Find where the given text appears and provide that cell's center as [X, Y] coordinate. 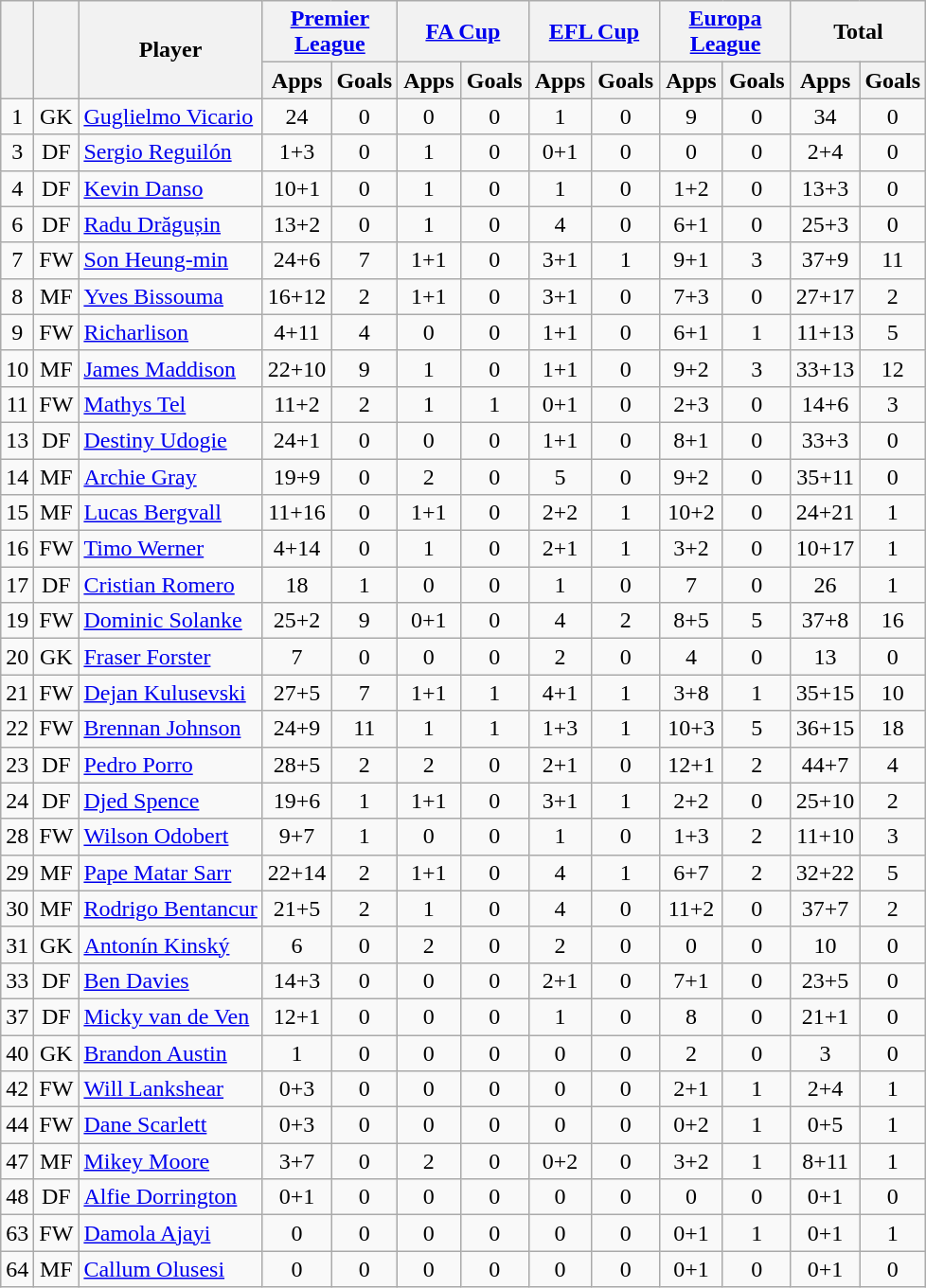
8+5 [691, 621]
Rodrigo Bentancur [170, 909]
7+1 [691, 980]
25+3 [826, 224]
21+1 [826, 1016]
36+15 [826, 729]
Brandon Austin [170, 1053]
9+7 [297, 837]
Yves Bissouma [170, 296]
10+3 [691, 729]
11+10 [826, 837]
8+11 [826, 1161]
4+14 [297, 549]
35+11 [826, 476]
23+5 [826, 980]
10+1 [297, 188]
25+2 [297, 621]
33+13 [826, 368]
1+2 [691, 188]
34 [826, 116]
35+15 [826, 693]
7+3 [691, 296]
44+7 [826, 765]
28+5 [297, 765]
23 [17, 765]
Total [858, 32]
Pape Matar Sarr [170, 873]
27+17 [826, 296]
33+3 [826, 440]
Ben Davies [170, 980]
4+11 [297, 332]
11+13 [826, 332]
Premier League [329, 32]
24+6 [297, 260]
3+7 [297, 1161]
Djed Spence [170, 801]
9+1 [691, 260]
42 [17, 1089]
21+5 [297, 909]
3+8 [691, 693]
Mathys Tel [170, 404]
44 [17, 1125]
37+9 [826, 260]
Destiny Udogie [170, 440]
Lucas Bergvall [170, 513]
Antonín Kinský [170, 944]
29 [17, 873]
0+5 [826, 1125]
Wilson Odobert [170, 837]
11+16 [297, 513]
Timo Werner [170, 549]
10+2 [691, 513]
27+5 [297, 693]
Guglielmo Vicario [170, 116]
20 [17, 657]
Callum Olusesi [170, 1269]
22+14 [297, 873]
13+3 [826, 188]
19+6 [297, 801]
26 [826, 585]
37+8 [826, 621]
Cristian Romero [170, 585]
6+7 [691, 873]
16+12 [297, 296]
Dane Scarlett [170, 1125]
Player [170, 49]
28 [17, 837]
Kevin Danso [170, 188]
14+6 [826, 404]
64 [17, 1269]
Fraser Forster [170, 657]
31 [17, 944]
EFL Cup [595, 32]
4+1 [561, 693]
Pedro Porro [170, 765]
24+9 [297, 729]
14 [17, 476]
Europa League [725, 32]
Archie Gray [170, 476]
19 [17, 621]
32+22 [826, 873]
James Maddison [170, 368]
Mikey Moore [170, 1161]
Radu Drăgușin [170, 224]
21 [17, 693]
Sergio Reguilón [170, 152]
33 [17, 980]
13+2 [297, 224]
14+3 [297, 980]
15 [17, 513]
Richarlison [170, 332]
Micky van de Ven [170, 1016]
8+1 [691, 440]
40 [17, 1053]
25+10 [826, 801]
2+3 [691, 404]
17 [17, 585]
Dejan Kulusevski [170, 693]
48 [17, 1197]
30 [17, 909]
Dominic Solanke [170, 621]
22+10 [297, 368]
19+9 [297, 476]
37+7 [826, 909]
63 [17, 1233]
FA Cup [464, 32]
47 [17, 1161]
24+1 [297, 440]
Alfie Dorrington [170, 1197]
Son Heung-min [170, 260]
22 [17, 729]
12 [893, 368]
37 [17, 1016]
Will Lankshear [170, 1089]
Brennan Johnson [170, 729]
24+21 [826, 513]
10+17 [826, 549]
Damola Ajayi [170, 1233]
